Find where the given text appears and provide that cell's center as [X, Y] coordinate. 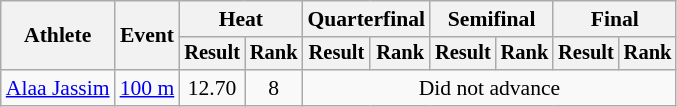
Quarterfinal [366, 19]
Semifinal [492, 19]
Alaa Jassim [58, 88]
Athlete [58, 36]
Event [148, 36]
100 m [148, 88]
Heat [240, 19]
Did not advance [489, 88]
12.70 [212, 88]
Final [614, 19]
8 [274, 88]
